Output the (X, Y) coordinate of the center of the cell containing the given text.  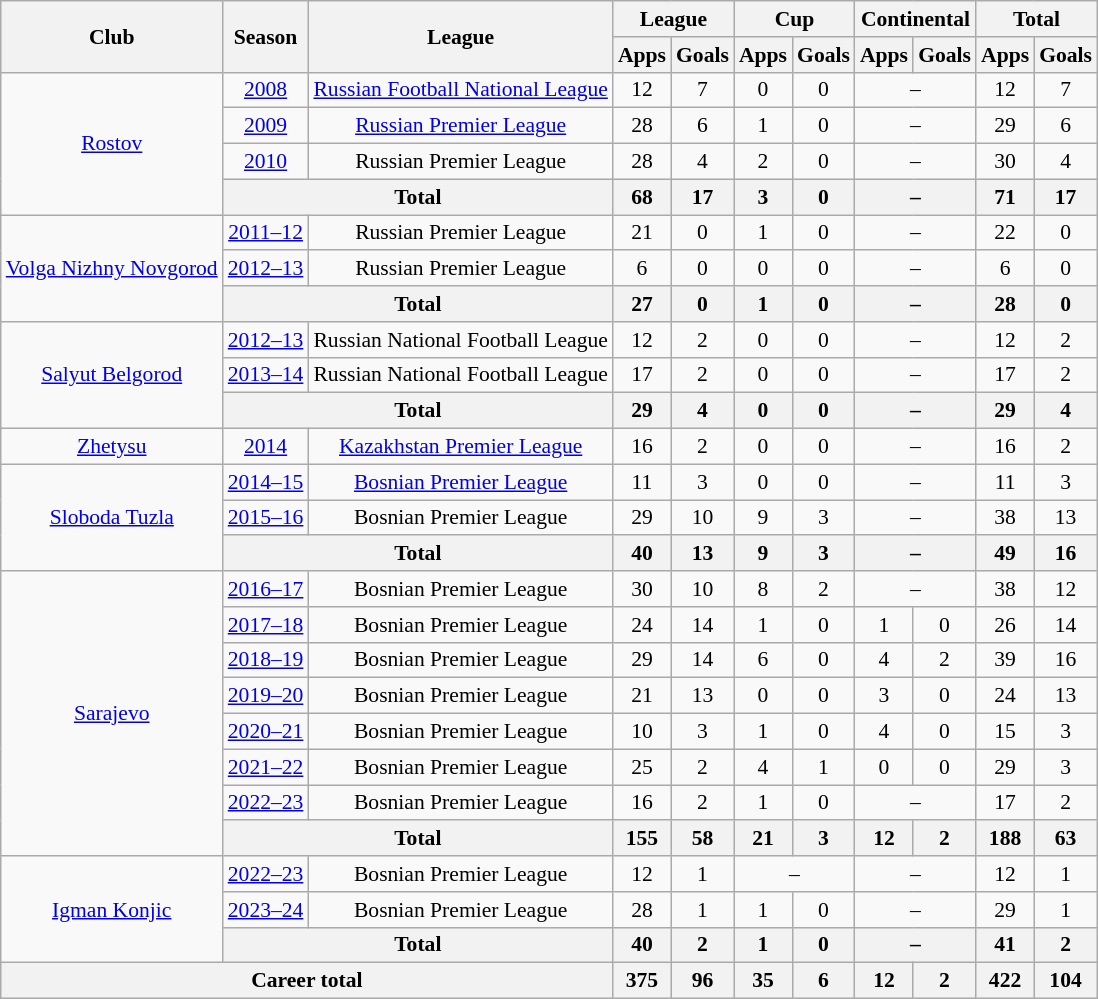
2014–15 (266, 482)
96 (702, 981)
26 (1005, 625)
2008 (266, 90)
2017–18 (266, 625)
58 (702, 839)
68 (642, 197)
2015–16 (266, 518)
188 (1005, 839)
2021–22 (266, 767)
Cup (794, 19)
8 (763, 589)
41 (1005, 945)
2018–19 (266, 660)
35 (763, 981)
63 (1066, 839)
104 (1066, 981)
Volga Nizhny Novgorod (112, 268)
Sarajevo (112, 714)
71 (1005, 197)
Kazakhstan Premier League (460, 447)
Career total (307, 981)
Club (112, 36)
2011–12 (266, 233)
22 (1005, 233)
Season (266, 36)
2014 (266, 447)
2013–14 (266, 375)
2020–21 (266, 732)
375 (642, 981)
2019–20 (266, 696)
155 (642, 839)
Sloboda Tuzla (112, 518)
2016–17 (266, 589)
Salyut Belgorod (112, 376)
2023–24 (266, 910)
2009 (266, 126)
49 (1005, 554)
25 (642, 767)
422 (1005, 981)
Rostov (112, 143)
27 (642, 304)
Zhetysu (112, 447)
39 (1005, 660)
15 (1005, 732)
Continental (916, 19)
2010 (266, 162)
Russian Football National League (460, 90)
Igman Konjic (112, 910)
